For the text-containing cell, return its midpoint in (x, y) coordinate format. 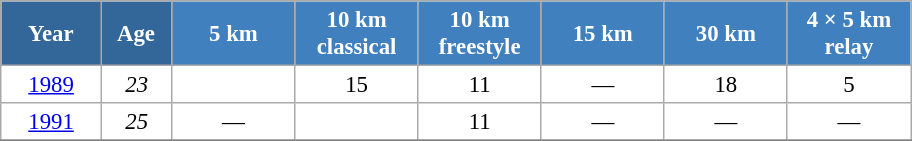
1991 (52, 122)
10 km classical (356, 34)
5 (848, 85)
5 km (234, 34)
23 (136, 85)
Year (52, 34)
4 × 5 km relay (848, 34)
10 km freestyle (480, 34)
15 km (602, 34)
1989 (52, 85)
30 km (726, 34)
Age (136, 34)
15 (356, 85)
25 (136, 122)
18 (726, 85)
